Pinpoint the cell where the given text exists, returning its (x, y) midpoint coordinate. 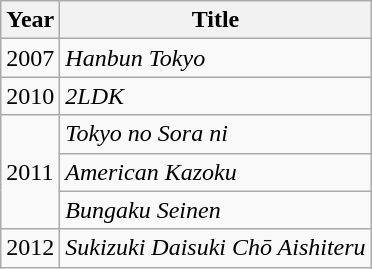
2010 (30, 96)
Sukizuki Daisuki Chō Aishiteru (216, 248)
Bungaku Seinen (216, 210)
Tokyo no Sora ni (216, 134)
2007 (30, 58)
Title (216, 20)
2LDK (216, 96)
2012 (30, 248)
Year (30, 20)
2011 (30, 172)
American Kazoku (216, 172)
Hanbun Tokyo (216, 58)
